Determine the [X, Y] coordinate at the center of the cell enclosing the given text.  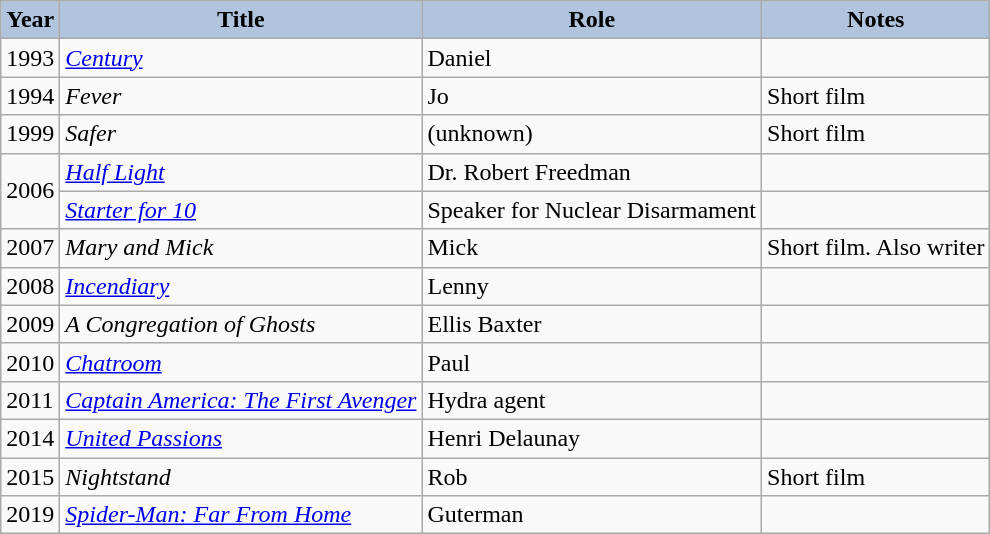
Chatroom [241, 362]
Jo [592, 96]
Ellis Baxter [592, 324]
2008 [30, 286]
(unknown) [592, 134]
Title [241, 20]
1993 [30, 58]
2007 [30, 248]
2006 [30, 191]
Incendiary [241, 286]
2009 [30, 324]
United Passions [241, 438]
Mick [592, 248]
Rob [592, 477]
Year [30, 20]
Half Light [241, 172]
Daniel [592, 58]
2010 [30, 362]
Speaker for Nuclear Disarmament [592, 210]
Spider-Man: Far From Home [241, 515]
Short film. Also writer [876, 248]
2011 [30, 400]
1999 [30, 134]
Dr. Robert Freedman [592, 172]
Paul [592, 362]
2014 [30, 438]
Century [241, 58]
2019 [30, 515]
Starter for 10 [241, 210]
Mary and Mick [241, 248]
Lenny [592, 286]
Hydra agent [592, 400]
A Congregation of Ghosts [241, 324]
Captain America: The First Avenger [241, 400]
Safer [241, 134]
Notes [876, 20]
Role [592, 20]
Nightstand [241, 477]
2015 [30, 477]
Henri Delaunay [592, 438]
Guterman [592, 515]
1994 [30, 96]
Fever [241, 96]
